Detect which cell encompasses the target text, then output its [X, Y] center coordinate. 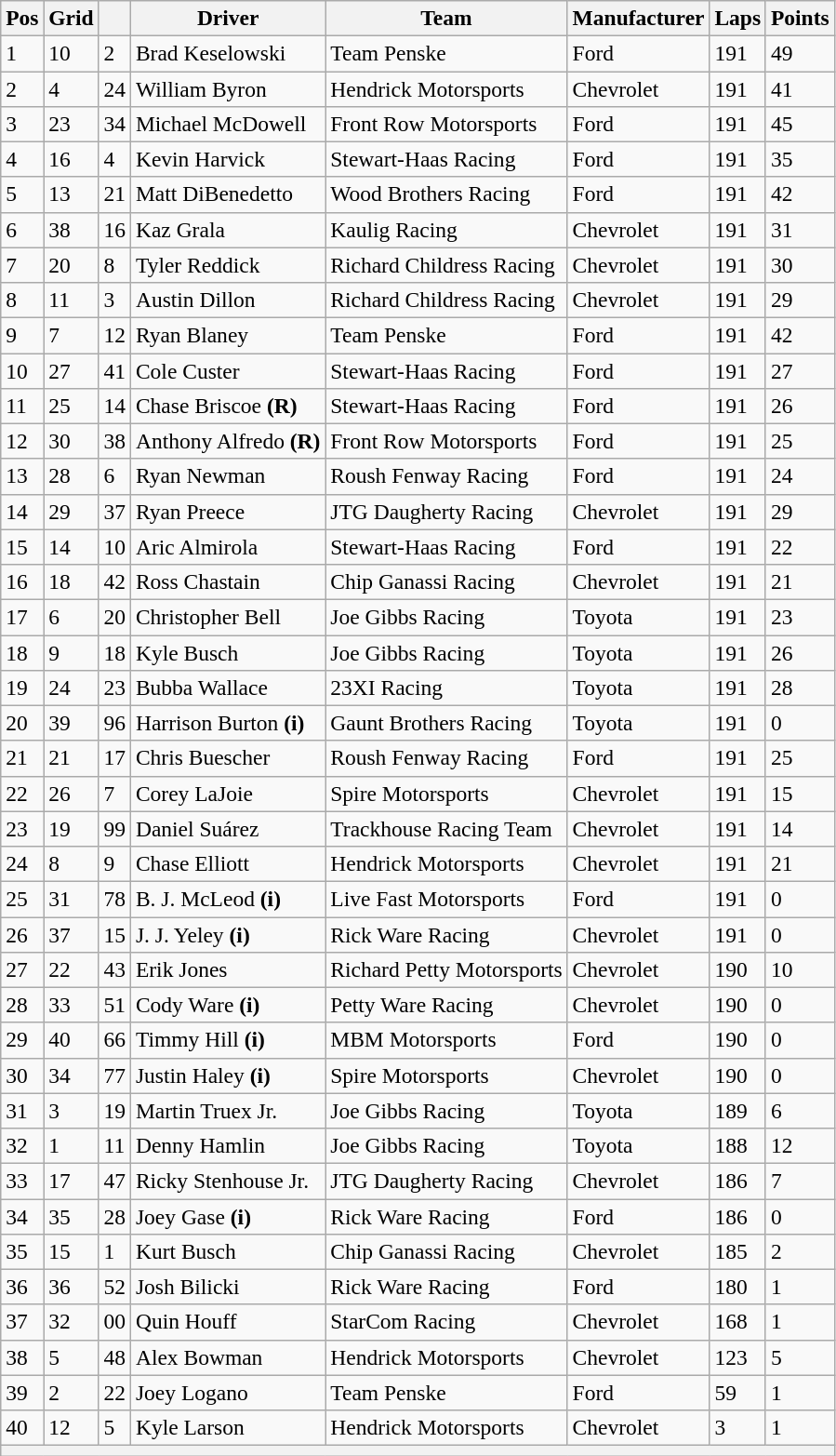
59 [738, 1393]
Grid [71, 18]
Wood Brothers Racing [446, 194]
Kaulig Racing [446, 230]
Bubba Wallace [227, 688]
51 [114, 1005]
Brad Keselowski [227, 53]
Cole Custer [227, 370]
Denny Hamlin [227, 1145]
Michael McDowell [227, 124]
Team [446, 18]
Timmy Hill (i) [227, 1040]
Kyle Busch [227, 652]
49 [800, 53]
Harrison Burton (i) [227, 723]
52 [114, 1287]
MBM Motorsports [446, 1040]
Ross Chastain [227, 581]
Matt DiBenedetto [227, 194]
78 [114, 899]
Kaz Grala [227, 230]
Ryan Blaney [227, 335]
Martin Truex Jr. [227, 1111]
47 [114, 1181]
Kurt Busch [227, 1251]
Live Fast Motorsports [446, 899]
Points [800, 18]
185 [738, 1251]
Alex Bowman [227, 1357]
188 [738, 1145]
77 [114, 1075]
99 [114, 829]
Erik Jones [227, 969]
Pos [22, 18]
Ryan Newman [227, 476]
StarCom Racing [446, 1322]
Corey LaJoie [227, 794]
Joey Logano [227, 1393]
Justin Haley (i) [227, 1075]
96 [114, 723]
48 [114, 1357]
Chris Buescher [227, 758]
Joey Gase (i) [227, 1216]
123 [738, 1357]
Chase Briscoe (R) [227, 406]
Richard Petty Motorsports [446, 969]
Daniel Suárez [227, 829]
Ricky Stenhouse Jr. [227, 1181]
Quin Houff [227, 1322]
45 [800, 124]
43 [114, 969]
66 [114, 1040]
Cody Ware (i) [227, 1005]
William Byron [227, 88]
Gaunt Brothers Racing [446, 723]
Petty Ware Racing [446, 1005]
00 [114, 1322]
180 [738, 1287]
Josh Bilicki [227, 1287]
Kevin Harvick [227, 159]
Trackhouse Racing Team [446, 829]
23XI Racing [446, 688]
B. J. McLeod (i) [227, 899]
168 [738, 1322]
Aric Almirola [227, 547]
Ryan Preece [227, 512]
Anthony Alfredo (R) [227, 441]
189 [738, 1111]
Kyle Larson [227, 1427]
Chase Elliott [227, 863]
Manufacturer [638, 18]
J. J. Yeley (i) [227, 934]
Christopher Bell [227, 617]
Austin Dillon [227, 300]
Laps [738, 18]
Driver [227, 18]
Tyler Reddick [227, 265]
